Scan for the cell matching the given text and deliver its (X, Y) coordinate at center. 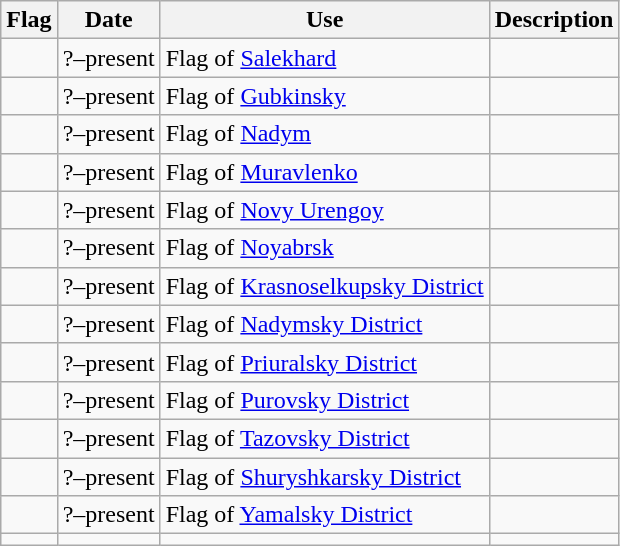
Flag of Novy Urengoy (324, 210)
Flag of Nadym (324, 134)
Flag of Priuralsky District (324, 362)
Flag of Krasnoselkupsky District (324, 286)
Date (108, 20)
Flag of Muravlenko (324, 172)
Flag of Salekhard (324, 58)
Flag of Noyabrsk (324, 248)
Description (554, 20)
Flag (29, 20)
Flag of Yamalsky District (324, 515)
Flag of Purovsky District (324, 400)
Use (324, 20)
Flag of Nadymsky District (324, 324)
Flag of Gubkinsky (324, 96)
Flag of Shuryshkarsky District (324, 477)
Flag of Tazovsky District (324, 438)
